Detect which cell encompasses the target text, then output its (x, y) center coordinate. 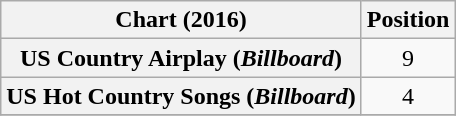
US Country Airplay (Billboard) (181, 58)
US Hot Country Songs (Billboard) (181, 96)
Chart (2016) (181, 20)
Position (408, 20)
4 (408, 96)
9 (408, 58)
